From the cell containing the given text, extract its center point as (X, Y) coordinate. 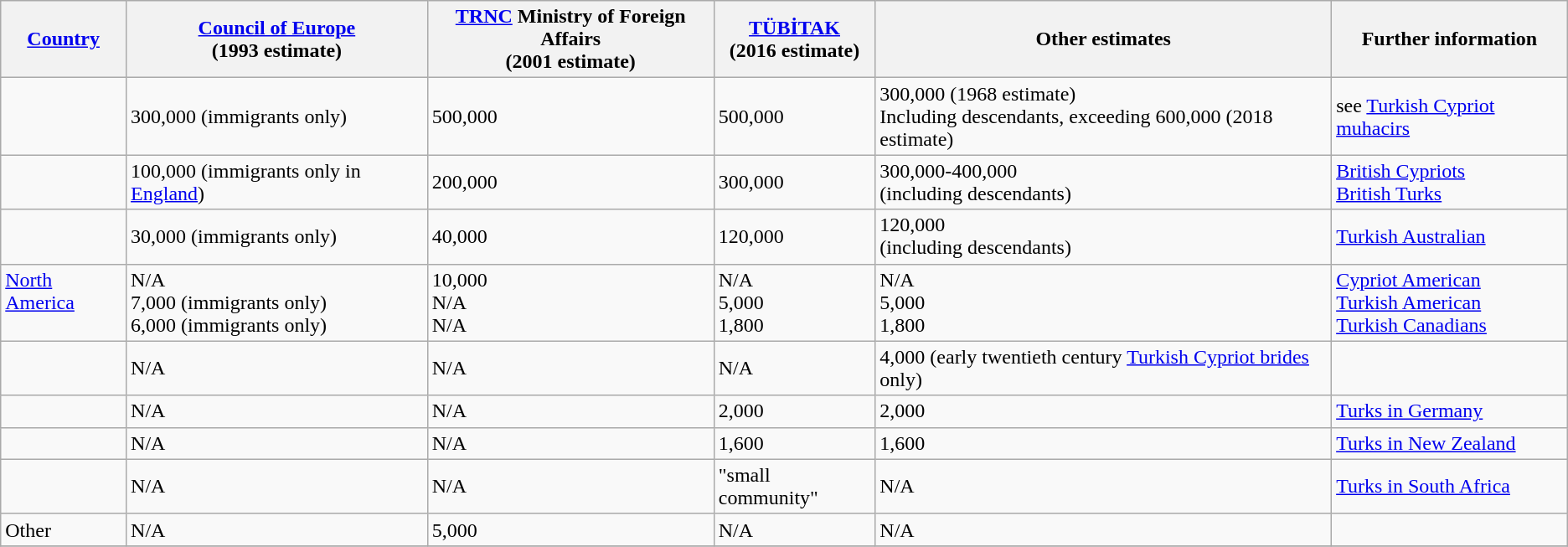
TRNC Ministry of Foreign Affairs (2001 estimate) (570, 39)
Council of Europe (1993 estimate) (277, 39)
30,000 (immigrants only) (277, 236)
see Turkish Cypriot muhacirs (1450, 116)
5,000 (570, 529)
Turks in New Zealand (1450, 443)
Other estimates (1104, 39)
Turkish Australian (1450, 236)
300,000 (1968 estimate) Including descendants, exceeding 600,000 (2018 estimate) (1104, 116)
Turks in South Africa (1450, 486)
4,000 (early twentieth century Turkish Cypriot brides only) (1104, 369)
300,000 (794, 183)
"small community" (794, 486)
Further information (1450, 39)
100,000 (immigrants only in England) (277, 183)
TÜBİTAK (2016 estimate) (794, 39)
Country (64, 39)
British Cypriots British Turks (1450, 183)
200,000 (570, 183)
10,000 N/A N/A (570, 302)
North America (64, 302)
120,000 (794, 236)
300,000 (immigrants only) (277, 116)
Other (64, 529)
120,000 (including descendants) (1104, 236)
300,000-400,000 (including descendants) (1104, 183)
Cypriot American Turkish American Turkish Canadians (1450, 302)
40,000 (570, 236)
N/A7,000 (immigrants only) 6,000 (immigrants only) (277, 302)
Turks in Germany (1450, 411)
